Find where the given text appears and provide that cell's center as [x, y] coordinate. 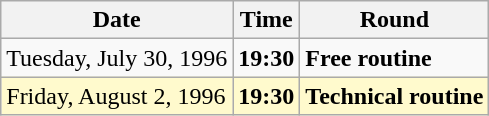
Tuesday, July 30, 1996 [117, 58]
Date [117, 20]
Round [394, 20]
Technical routine [394, 96]
Friday, August 2, 1996 [117, 96]
Time [266, 20]
Free routine [394, 58]
